Return [x, y] of the center of cell containing provided text 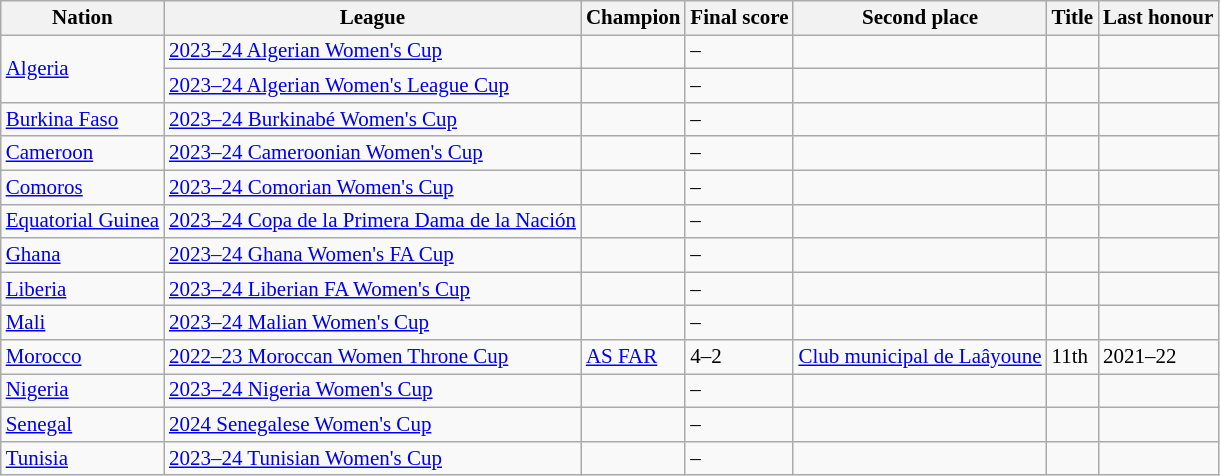
Senegal [82, 424]
2023–24 Algerian Women's Cup [372, 52]
Algeria [82, 69]
Equatorial Guinea [82, 221]
AS FAR [633, 357]
2023–24 Comorian Women's Cup [372, 187]
2023–24 Liberian FA Women's Cup [372, 289]
Cameroon [82, 153]
2023–24 Ghana Women's FA Cup [372, 255]
2022–23 Moroccan Women Throne Cup [372, 357]
Comoros [82, 187]
2023–24 Algerian Women's League Cup [372, 86]
Nigeria [82, 391]
2023–24 Burkinabé Women's Cup [372, 119]
Nation [82, 18]
Morocco [82, 357]
2023–24 Copa de la Primera Dama de la Nación [372, 221]
2023–24 Tunisian Women's Cup [372, 458]
Last honour [1158, 18]
Club municipal de Laâyoune [920, 357]
2023–24 Cameroonian Women's Cup [372, 153]
Champion [633, 18]
11th [1073, 357]
Second place [920, 18]
Tunisia [82, 458]
2024 Senegalese Women's Cup [372, 424]
Burkina Faso [82, 119]
Final score [739, 18]
Ghana [82, 255]
2021–22 [1158, 357]
Liberia [82, 289]
4–2 [739, 357]
2023–24 Nigeria Women's Cup [372, 391]
League [372, 18]
Title [1073, 18]
2023–24 Malian Women's Cup [372, 323]
Mali [82, 323]
